Identify which cell holds the provided text, then report its [x, y] central coordinate. 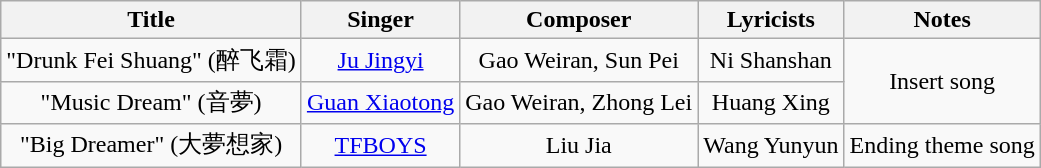
Gao Weiran, Sun Pei [579, 60]
Ending theme song [942, 146]
"Drunk Fei Shuang" (醉飞霜) [152, 60]
"Big Dreamer" (大夢想家) [152, 146]
Liu Jia [579, 146]
Singer [380, 20]
"Music Dream" (音夢) [152, 102]
Title [152, 20]
Lyricists [771, 20]
Notes [942, 20]
Guan Xiaotong [380, 102]
Insert song [942, 82]
Ju Jingyi [380, 60]
Gao Weiran, Zhong Lei [579, 102]
Huang Xing [771, 102]
TFBOYS [380, 146]
Composer [579, 20]
Ni Shanshan [771, 60]
Wang Yunyun [771, 146]
